Detect which cell encompasses the target text, then output its (X, Y) center coordinate. 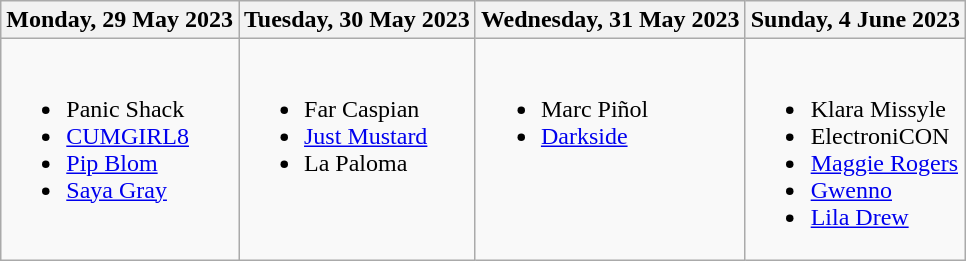
Marc PiñolDarkside (610, 150)
Klara MissyleElectroniCONMaggie RogersGwennoLila Drew (855, 150)
Panic ShackCUMGIRL8Pip BlomSaya Gray (120, 150)
Wednesday, 31 May 2023 (610, 20)
Sunday, 4 June 2023 (855, 20)
Tuesday, 30 May 2023 (356, 20)
Monday, 29 May 2023 (120, 20)
Far CaspianJust MustardLa Paloma (356, 150)
